Extract the [X, Y] coordinate from the center of the cell holding the provided text.  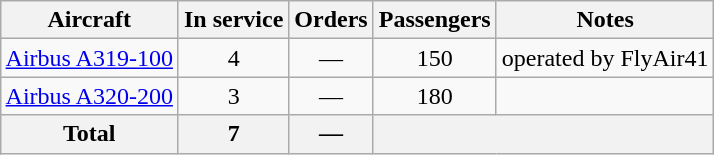
Airbus A319-100 [89, 58]
operated by FlyAir41 [605, 58]
Passengers [434, 20]
Airbus A320-200 [89, 96]
4 [233, 58]
Aircraft [89, 20]
150 [434, 58]
7 [233, 134]
Total [89, 134]
Orders [331, 20]
180 [434, 96]
In service [233, 20]
Notes [605, 20]
3 [233, 96]
